For the text-containing cell, return its midpoint in [X, Y] coordinate format. 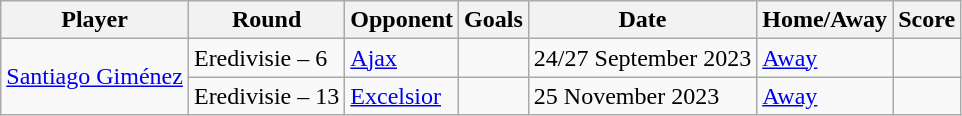
25 November 2023 [642, 96]
Ajax [402, 58]
Excelsior [402, 96]
Round [266, 20]
Goals [494, 20]
Home/Away [825, 20]
Date [642, 20]
Santiago Giménez [95, 77]
Player [95, 20]
24/27 September 2023 [642, 58]
Eredivisie – 13 [266, 96]
Score [927, 20]
Eredivisie – 6 [266, 58]
Opponent [402, 20]
